Pinpoint the cell where the given text exists, returning its (x, y) midpoint coordinate. 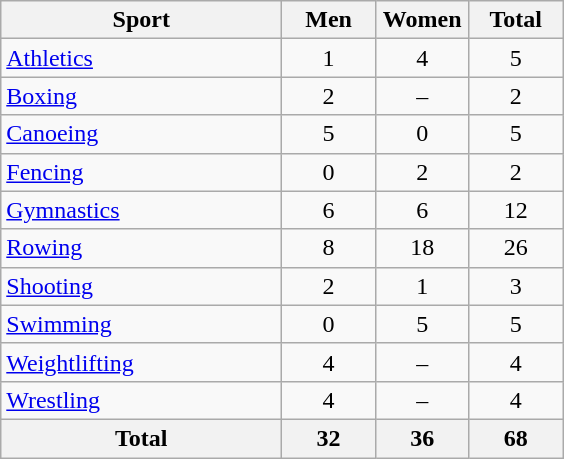
Canoeing (142, 134)
Sport (142, 20)
Swimming (142, 324)
Athletics (142, 58)
Fencing (142, 172)
12 (516, 210)
Rowing (142, 248)
Women (422, 20)
68 (516, 438)
26 (516, 248)
Boxing (142, 96)
Men (329, 20)
18 (422, 248)
Shooting (142, 286)
Gymnastics (142, 210)
32 (329, 438)
Weightlifting (142, 362)
3 (516, 286)
8 (329, 248)
36 (422, 438)
Wrestling (142, 400)
